Determine the (x, y) coordinate at the center of the cell enclosing the given text.  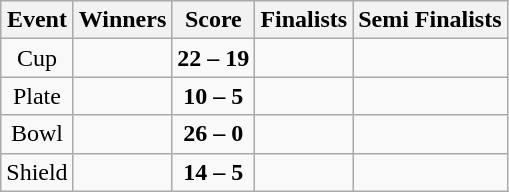
26 – 0 (214, 134)
Semi Finalists (430, 20)
Winners (122, 20)
Cup (37, 58)
Bowl (37, 134)
Score (214, 20)
22 – 19 (214, 58)
10 – 5 (214, 96)
Shield (37, 172)
14 – 5 (214, 172)
Event (37, 20)
Plate (37, 96)
Finalists (304, 20)
